Find where the given text appears and provide that cell's center as [X, Y] coordinate. 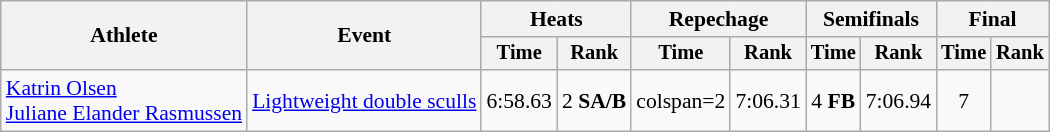
Repechage [718, 19]
7 [964, 100]
2 SA/B [594, 100]
7:06.94 [898, 100]
4 FB [834, 100]
6:58.63 [518, 100]
Event [364, 36]
Semifinals [871, 19]
colspan=2 [680, 100]
Lightweight double sculls [364, 100]
Athlete [124, 36]
Katrin OlsenJuliane Elander Rasmussen [124, 100]
7:06.31 [768, 100]
Final [992, 19]
Heats [556, 19]
